Capture the cell that displays the provided text and extract its (X, Y) central coordinate. 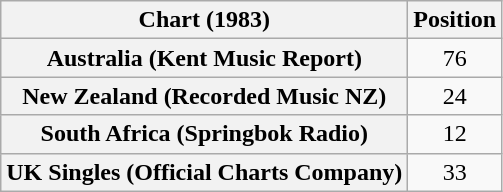
UK Singles (Official Charts Company) (204, 172)
76 (455, 58)
New Zealand (Recorded Music NZ) (204, 96)
33 (455, 172)
12 (455, 134)
Position (455, 20)
Australia (Kent Music Report) (204, 58)
South Africa (Springbok Radio) (204, 134)
Chart (1983) (204, 20)
24 (455, 96)
